Pinpoint the cell where the given text exists, returning its [x, y] midpoint coordinate. 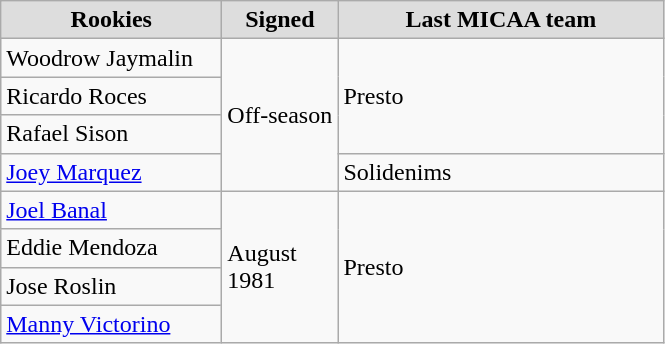
Off-season [280, 115]
Manny Victorino [112, 324]
Rafael Sison [112, 134]
Woodrow Jaymalin [112, 58]
Joey Marquez [112, 172]
August 1981 [280, 267]
Signed [280, 20]
Jose Roslin [112, 286]
Eddie Mendoza [112, 248]
Ricardo Roces [112, 96]
Joel Banal [112, 210]
Rookies [112, 20]
Solidenims [501, 172]
Last MICAA team [501, 20]
